Pinpoint the cell where the given text exists, returning its (X, Y) midpoint coordinate. 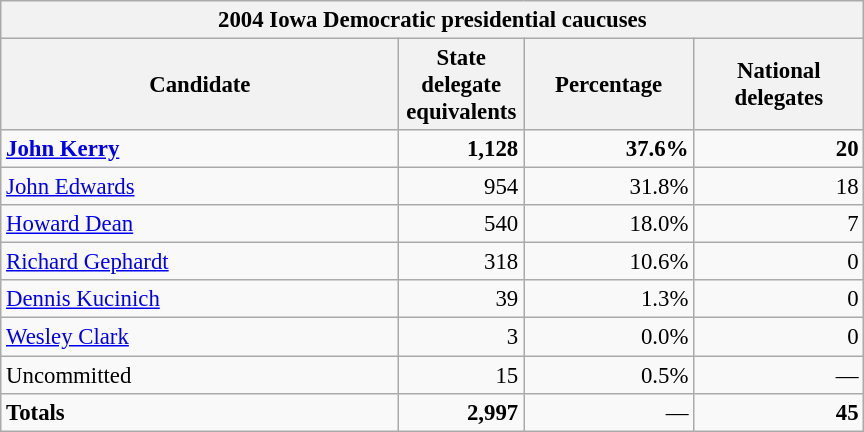
39 (462, 299)
John Kerry (200, 149)
31.8% (609, 187)
37.6% (609, 149)
Candidate (200, 85)
10.6% (609, 262)
2004 Iowa Democratic presidential caucuses (432, 20)
1,128 (462, 149)
7 (779, 224)
John Edwards (200, 187)
3 (462, 337)
15 (462, 375)
National delegates (779, 85)
0.0% (609, 337)
Dennis Kucinich (200, 299)
318 (462, 262)
954 (462, 187)
0.5% (609, 375)
Wesley Clark (200, 337)
Totals (200, 412)
Howard Dean (200, 224)
2,997 (462, 412)
18.0% (609, 224)
Richard Gephardt (200, 262)
1.3% (609, 299)
18 (779, 187)
Percentage (609, 85)
State delegate equivalents (462, 85)
20 (779, 149)
Uncommitted (200, 375)
45 (779, 412)
540 (462, 224)
